Return [X, Y] of the center of cell containing provided text 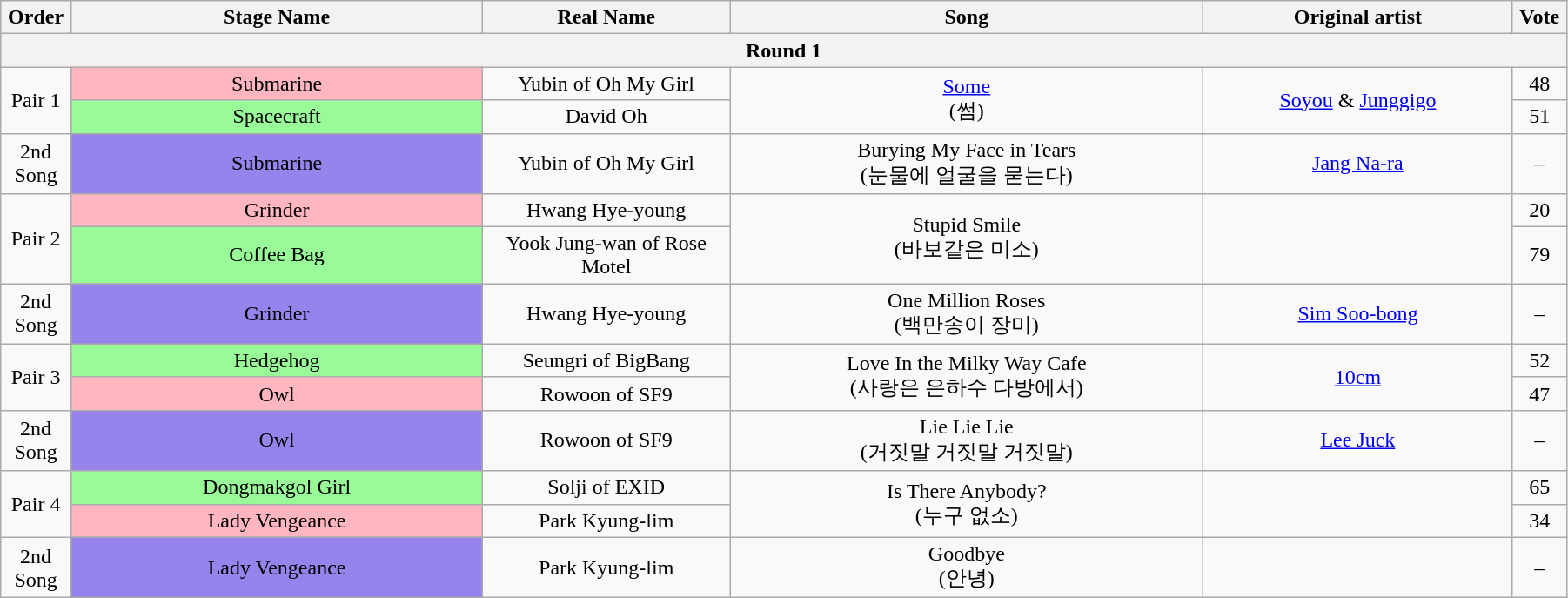
20 [1540, 211]
Order [37, 17]
Is There Anybody?(누구 없소) [967, 504]
Pair 2 [37, 239]
79 [1540, 256]
Love In the Milky Way Cafe(사랑은 은하수 다방에서) [967, 377]
Lee Juck [1357, 440]
Stage Name [277, 17]
Vote [1540, 17]
51 [1540, 117]
Pair 3 [37, 377]
Seungri of BigBang [606, 360]
Goodbye(안녕) [967, 568]
Lie Lie Lie(거짓말 거짓말 거짓말) [967, 440]
Pair 4 [37, 504]
David Oh [606, 117]
Coffee Bag [277, 256]
Yook Jung-wan of Rose Motel [606, 256]
Hedgehog [277, 360]
47 [1540, 393]
Round 1 [784, 50]
10cm [1357, 377]
65 [1540, 487]
Pair 1 [37, 100]
Song [967, 17]
Spacecraft [277, 117]
Soyou & Junggigo [1357, 100]
Burying My Face in Tears(눈물에 얼굴을 묻는다) [967, 164]
34 [1540, 521]
Dongmakgol Girl [277, 487]
Stupid Smile(바보같은 미소) [967, 239]
Some(썸) [967, 100]
Real Name [606, 17]
48 [1540, 84]
Original artist [1357, 17]
One Million Roses(백만송이 장미) [967, 314]
52 [1540, 360]
Solji of EXID [606, 487]
Sim Soo-bong [1357, 314]
Jang Na-ra [1357, 164]
